Provide the (x, y) coordinate of the cell's center where the given text is located.  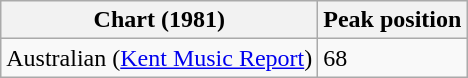
Peak position (392, 20)
Chart (1981) (160, 20)
Australian (Kent Music Report) (160, 58)
68 (392, 58)
